Extract the (X, Y) coordinate from the center of the cell holding the provided text.  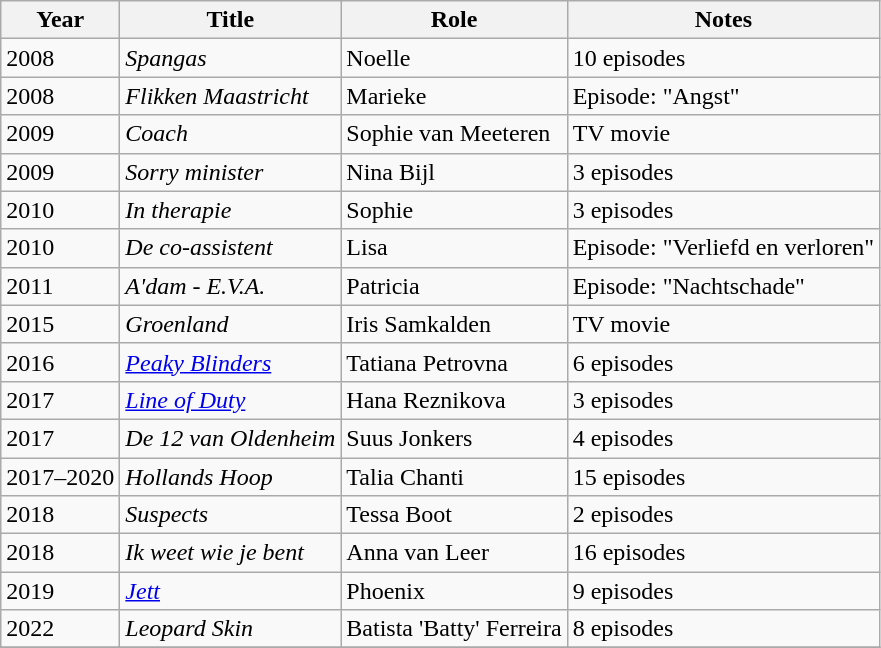
Groenland (230, 324)
Talia Chanti (454, 477)
Line of Duty (230, 400)
15 episodes (724, 477)
Role (454, 20)
Sophie (454, 210)
De 12 van Oldenheim (230, 438)
Episode: "Verliefd en verloren" (724, 248)
Episode: "Nachtschade" (724, 286)
10 episodes (724, 58)
2015 (60, 324)
Noelle (454, 58)
2019 (60, 591)
Anna van Leer (454, 553)
9 episodes (724, 591)
Marieke (454, 96)
6 episodes (724, 362)
Lisa (454, 248)
In therapie (230, 210)
2 episodes (724, 515)
Tatiana Petrovna (454, 362)
Peaky Blinders (230, 362)
2022 (60, 629)
Episode: "Angst" (724, 96)
4 episodes (724, 438)
Sophie van Meeteren (454, 134)
2017–2020 (60, 477)
Sorry minister (230, 172)
A'dam - E.V.A. (230, 286)
Hana Reznikova (454, 400)
Phoenix (454, 591)
Suspects (230, 515)
Spangas (230, 58)
8 episodes (724, 629)
2016 (60, 362)
Year (60, 20)
Hollands Hoop (230, 477)
Tessa Boot (454, 515)
Jett (230, 591)
Title (230, 20)
Nina Bijl (454, 172)
Batista 'Batty' Ferreira (454, 629)
De co-assistent (230, 248)
Suus Jonkers (454, 438)
Flikken Maastricht (230, 96)
Notes (724, 20)
2011 (60, 286)
Coach (230, 134)
Ik weet wie je bent (230, 553)
Leopard Skin (230, 629)
16 episodes (724, 553)
Patricia (454, 286)
Iris Samkalden (454, 324)
